Output the (X, Y) coordinate of the center of the cell containing the given text.  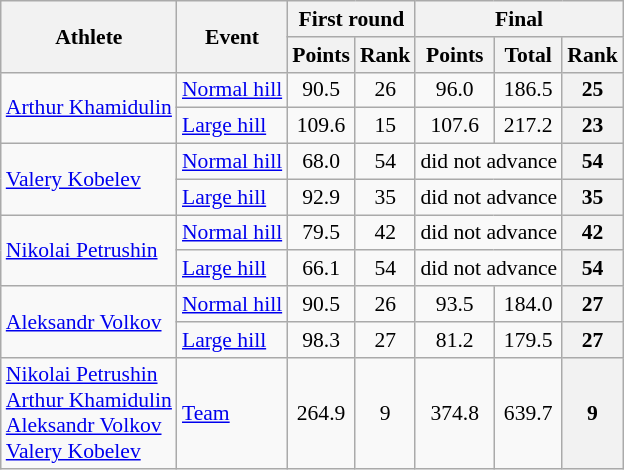
184.0 (528, 304)
93.5 (454, 304)
Final (518, 19)
Total (528, 55)
25 (592, 90)
374.8 (454, 413)
Aleksandr Volkov (89, 322)
Nikolai Petrushin (89, 250)
23 (592, 126)
66.1 (321, 269)
68.0 (321, 162)
107.6 (454, 126)
Nikolai PetrushinArthur KhamidulinAleksandr VolkovValery Kobelev (89, 413)
15 (386, 126)
96.0 (454, 90)
Athlete (89, 36)
Event (232, 36)
217.2 (528, 126)
179.5 (528, 340)
92.9 (321, 197)
Arthur Khamidulin (89, 108)
Valery Kobelev (89, 180)
79.5 (321, 233)
98.3 (321, 340)
186.5 (528, 90)
109.6 (321, 126)
81.2 (454, 340)
First round (351, 19)
Team (232, 413)
264.9 (321, 413)
639.7 (528, 413)
